Determine the [X, Y] coordinate at the center of the cell enclosing the given text.  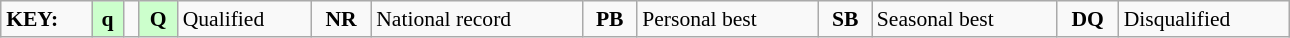
Qualified [244, 19]
DQ [1088, 19]
Disqualified [1204, 19]
NR [341, 19]
National record [476, 19]
q [108, 19]
Seasonal best [964, 19]
KEY: [46, 19]
Q [158, 19]
Personal best [728, 19]
SB [846, 19]
PB [610, 19]
